Detect which cell encompasses the target text, then output its [x, y] center coordinate. 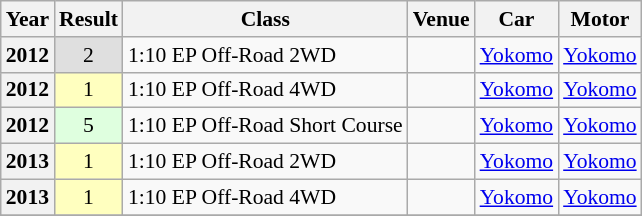
Venue [442, 19]
5 [88, 126]
Car [517, 19]
Year [28, 19]
Motor [600, 19]
Result [88, 19]
1:10 EP Off-Road Short Course [266, 126]
Class [266, 19]
2 [88, 55]
